Locate the cell with the specified text and output its (X, Y) center coordinate. 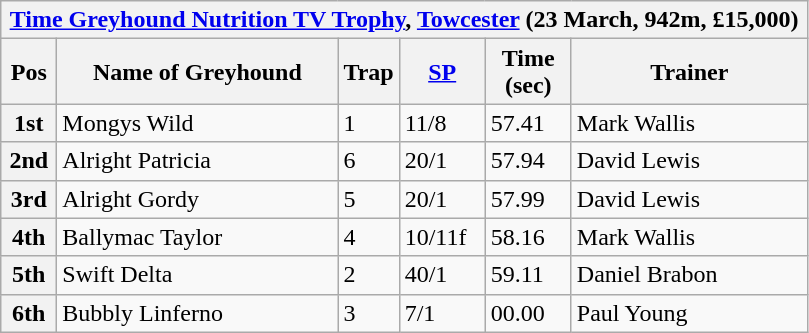
6 (368, 161)
Alright Patricia (198, 161)
10/11f (442, 237)
Bubbly Linferno (198, 313)
57.99 (528, 199)
59.11 (528, 275)
4 (368, 237)
1 (368, 123)
1st (29, 123)
57.41 (528, 123)
57.94 (528, 161)
Mongys Wild (198, 123)
Time (sec) (528, 72)
Trap (368, 72)
Alright Gordy (198, 199)
Pos (29, 72)
Name of Greyhound (198, 72)
3rd (29, 199)
5 (368, 199)
4th (29, 237)
Ballymac Taylor (198, 237)
2nd (29, 161)
6th (29, 313)
40/1 (442, 275)
58.16 (528, 237)
SP (442, 72)
Trainer (689, 72)
Daniel Brabon (689, 275)
2 (368, 275)
Swift Delta (198, 275)
7/1 (442, 313)
5th (29, 275)
Time Greyhound Nutrition TV Trophy, Towcester (23 March, 942m, £15,000) (404, 20)
11/8 (442, 123)
00.00 (528, 313)
Paul Young (689, 313)
3 (368, 313)
